Identify which cell holds the provided text, then report its (x, y) central coordinate. 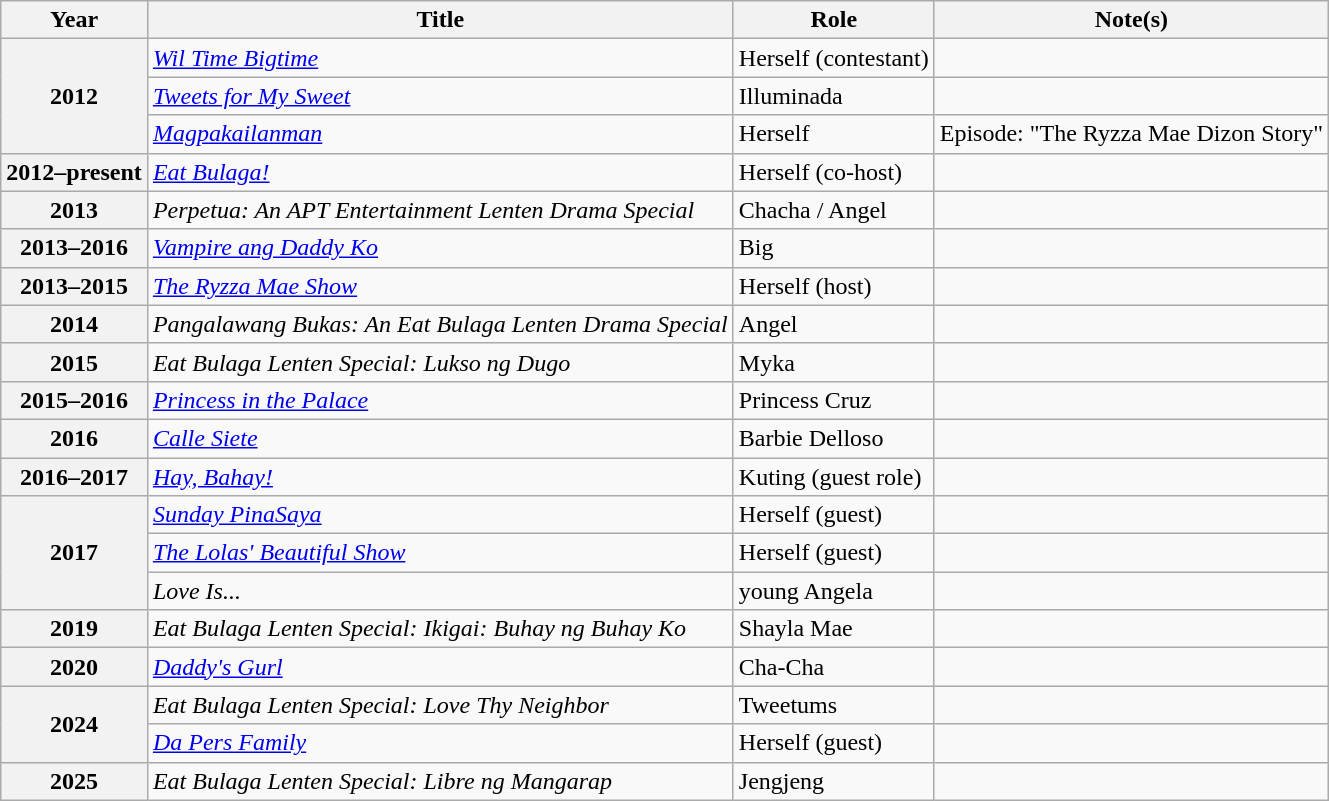
Chacha / Angel (834, 210)
Wil Time Bigtime (440, 58)
Eat Bulaga Lenten Special: Love Thy Neighbor (440, 705)
Da Pers Family (440, 743)
Love Is... (440, 591)
Hay, Bahay! (440, 477)
Jengjeng (834, 781)
Year (74, 20)
2024 (74, 724)
Big (834, 248)
Kuting (guest role) (834, 477)
Title (440, 20)
2013–2015 (74, 286)
Sunday PinaSaya (440, 515)
Myka (834, 362)
Calle Siete (440, 438)
Princess in the Palace (440, 400)
Barbie Delloso (834, 438)
2013–2016 (74, 248)
Eat Bulaga Lenten Special: Ikigai: Buhay ng Buhay Ko (440, 629)
Eat Bulaga! (440, 172)
Princess Cruz (834, 400)
Eat Bulaga Lenten Special: Lukso ng Dugo (440, 362)
The Ryzza Mae Show (440, 286)
Episode: "The Ryzza Mae Dizon Story" (1131, 134)
2025 (74, 781)
Vampire ang Daddy Ko (440, 248)
2012–present (74, 172)
2016–2017 (74, 477)
2012 (74, 96)
The Lolas' Beautiful Show (440, 553)
2013 (74, 210)
Herself (834, 134)
2017 (74, 553)
Herself (contestant) (834, 58)
Note(s) (1131, 20)
Tweetums (834, 705)
Cha-Cha (834, 667)
2019 (74, 629)
Angel (834, 324)
Illuminada (834, 96)
Role (834, 20)
2015–2016 (74, 400)
2016 (74, 438)
Eat Bulaga Lenten Special: Libre ng Mangarap (440, 781)
2014 (74, 324)
young Angela (834, 591)
Tweets for My Sweet (440, 96)
Herself (co-host) (834, 172)
2020 (74, 667)
Magpakailanman (440, 134)
Shayla Mae (834, 629)
Daddy's Gurl (440, 667)
Pangalawang Bukas: An Eat Bulaga Lenten Drama Special (440, 324)
Herself (host) (834, 286)
2015 (74, 362)
Perpetua: An APT Entertainment Lenten Drama Special (440, 210)
